Identify which cell holds the provided text, then report its (X, Y) central coordinate. 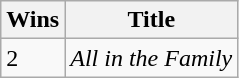
2 (33, 58)
All in the Family (152, 58)
Wins (33, 20)
Title (152, 20)
